Return [X, Y] of the center of cell containing provided text 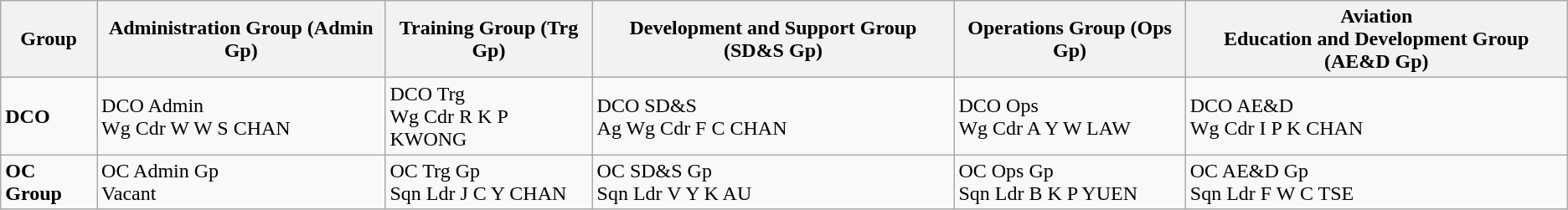
Operations Group (Ops Gp) [1070, 39]
DCO SD&SAg Wg Cdr F C CHAN [773, 116]
OC AE&D GpSqn Ldr F W C TSE [1376, 182]
DCO OpsWg Cdr A Y W LAW [1070, 116]
OC Ops GpSqn Ldr B K P YUEN [1070, 182]
AviationEducation and Development Group (AE&D Gp) [1376, 39]
DCO AE&DWg Cdr I P K CHAN [1376, 116]
DCO TrgWg Cdr R K P KWONG [489, 116]
OC Admin GpVacant [241, 182]
Development and Support Group (SD&S Gp) [773, 39]
Administration Group (Admin Gp) [241, 39]
Group [49, 39]
OC Trg GpSqn Ldr J C Y CHAN [489, 182]
DCO AdminWg Cdr W W S CHAN [241, 116]
OC Group [49, 182]
Training Group (Trg Gp) [489, 39]
DCO [49, 116]
OC SD&S GpSqn Ldr V Y K AU [773, 182]
